Locate the cell with the specified text and output its [X, Y] center coordinate. 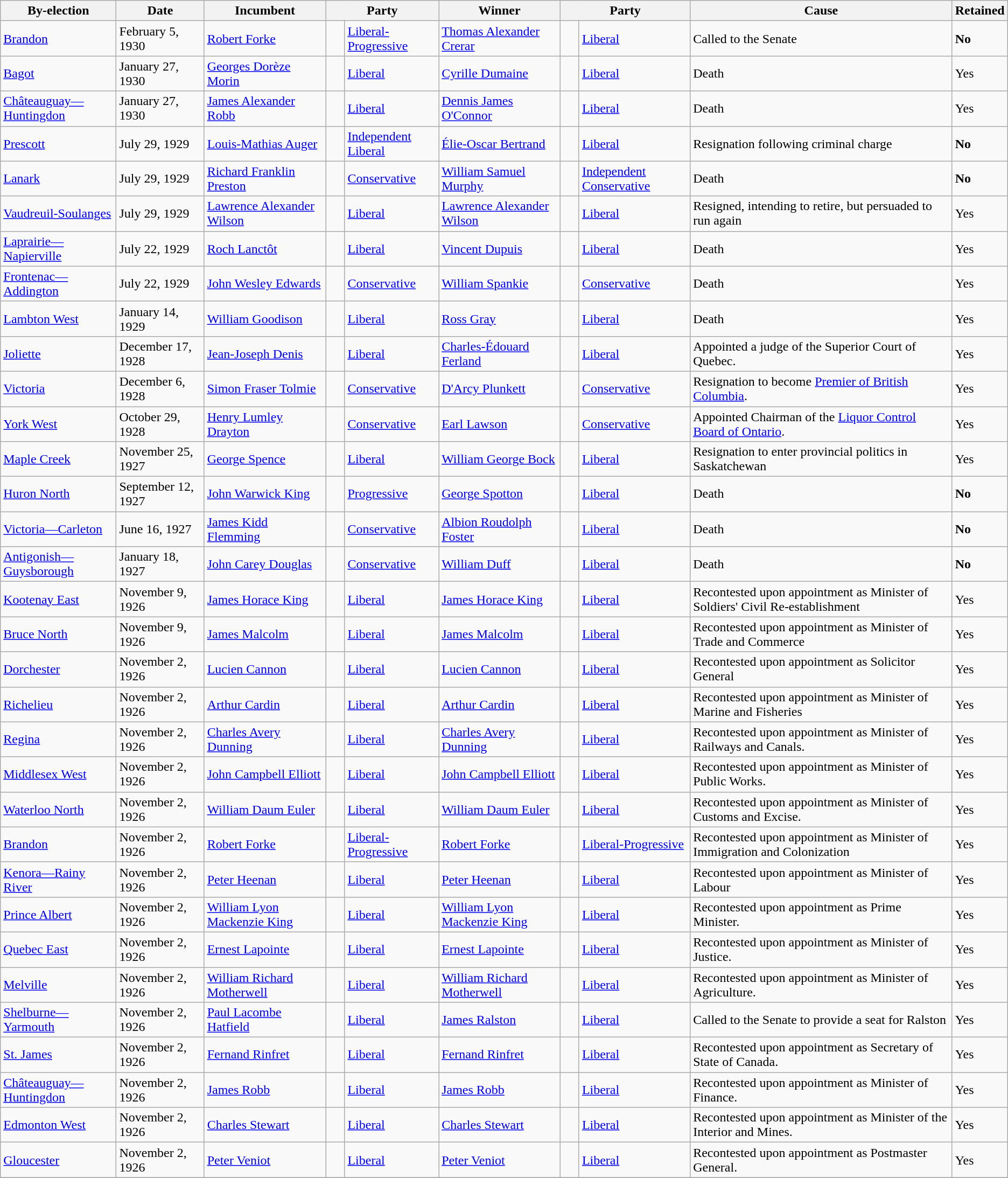
Richard Franklin Preston [265, 179]
Recontested upon appointment as Minister of Soldiers' Civil Re-establishment [821, 599]
Date [160, 11]
Middlesex West [58, 775]
Ross Gray [500, 319]
Earl Lawson [500, 423]
John Wesley Edwards [265, 283]
Élie-Oscar Bertrand [500, 143]
Antigonish—Guysborough [58, 564]
Jean-Joseph Denis [265, 353]
December 6, 1928 [160, 389]
January 14, 1929 [160, 319]
Simon Fraser Tolmie [265, 389]
Paul Lacombe Hatfield [265, 1020]
Independent Liberal [392, 143]
Resignation to become Premier of British Columbia. [821, 389]
Incumbent [265, 11]
December 17, 1928 [160, 353]
Huron North [58, 494]
Recontested upon appointment as Minister of Railways and Canals. [821, 739]
Regina [58, 739]
November 25, 1927 [160, 459]
James Ralston [500, 1020]
Independent Conservative [634, 179]
Recontested upon appointment as Secretary of State of Canada. [821, 1055]
Recontested upon appointment as Prime Minister. [821, 915]
Vincent Dupuis [500, 249]
Bruce North [58, 635]
Prescott [58, 143]
Recontested upon appointment as Minister of Public Works. [821, 775]
Richelieu [58, 705]
D'Arcy Plunkett [500, 389]
Joliette [58, 353]
Louis-Mathias Auger [265, 143]
Lanark [58, 179]
Recontested upon appointment as Minister of Labour [821, 879]
Progressive [392, 494]
By-election [58, 11]
Recontested upon appointment as Solicitor General [821, 669]
James Alexander Robb [265, 109]
Prince Albert [58, 915]
Appointed a judge of the Superior Court of Quebec. [821, 353]
Laprairie—Napierville [58, 249]
George Spotton [500, 494]
St. James [58, 1055]
Bagot [58, 73]
Lambton West [58, 319]
Shelburne—Yarmouth [58, 1020]
William Goodison [265, 319]
Recontested upon appointment as Minister of Agriculture. [821, 985]
Quebec East [58, 949]
Recontested upon appointment as Minister of Customs and Excise. [821, 809]
Recontested upon appointment as Minister of Immigration and Colonization [821, 845]
Resignation to enter provincial politics in Saskatchewan [821, 459]
Maple Creek [58, 459]
James Kidd Flemming [265, 529]
Cause [821, 11]
September 12, 1927 [160, 494]
Recontested upon appointment as Minister of Trade and Commerce [821, 635]
February 5, 1930 [160, 39]
Recontested upon appointment as Minister of Justice. [821, 949]
Kootenay East [58, 599]
Recontested upon appointment as Minister of the Interior and Mines. [821, 1125]
Thomas Alexander Crerar [500, 39]
Edmonton West [58, 1125]
Resignation following criminal charge [821, 143]
Kenora—Rainy River [58, 879]
Recontested upon appointment as Postmaster General. [821, 1160]
Called to the Senate [821, 39]
Recontested upon appointment as Minister of Finance. [821, 1090]
Gloucester [58, 1160]
George Spence [265, 459]
Recontested upon appointment as Minister of Marine and Fisheries [821, 705]
William Samuel Murphy [500, 179]
Roch Lanctôt [265, 249]
Melville [58, 985]
John Carey Douglas [265, 564]
Dennis James O'Connor [500, 109]
Victoria [58, 389]
Victoria—Carleton [58, 529]
Albion Roudolph Foster [500, 529]
William Duff [500, 564]
January 18, 1927 [160, 564]
Winner [500, 11]
Vaudreuil-Soulanges [58, 213]
Retained [980, 11]
June 16, 1927 [160, 529]
Charles-Édouard Ferland [500, 353]
Henry Lumley Drayton [265, 423]
Frontenac—Addington [58, 283]
Georges Dorèze Morin [265, 73]
York West [58, 423]
John Warwick King [265, 494]
Resigned, intending to retire, but persuaded to run again [821, 213]
October 29, 1928 [160, 423]
Dorchester [58, 669]
William George Bock [500, 459]
Called to the Senate to provide a seat for Ralston [821, 1020]
Waterloo North [58, 809]
Appointed Chairman of the Liquor Control Board of Ontario. [821, 423]
William Spankie [500, 283]
Cyrille Dumaine [500, 73]
